For the text-containing cell, return its midpoint in (x, y) coordinate format. 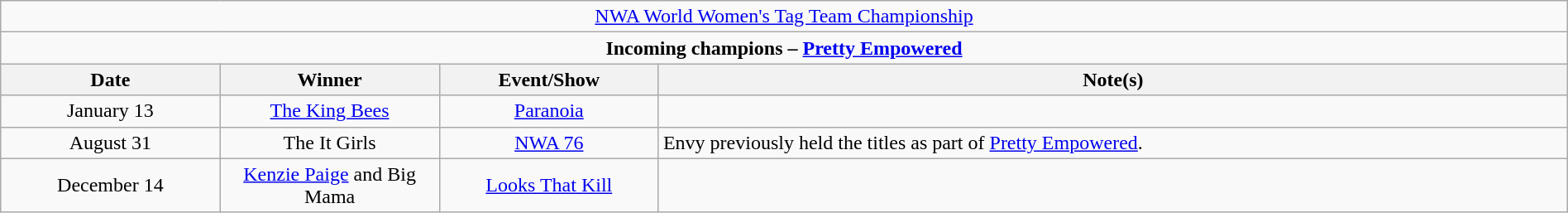
Incoming champions – Pretty Empowered (784, 48)
December 14 (111, 186)
Envy previously held the titles as part of Pretty Empowered. (1113, 143)
Note(s) (1113, 80)
The King Bees (329, 111)
NWA 76 (549, 143)
Paranoia (549, 111)
Kenzie Paige and Big Mama (329, 186)
Event/Show (549, 80)
August 31 (111, 143)
The It Girls (329, 143)
NWA World Women's Tag Team Championship (784, 17)
January 13 (111, 111)
Date (111, 80)
Winner (329, 80)
Looks That Kill (549, 186)
